Search for the cell housing the specified text and yield its [X, Y] center coordinate. 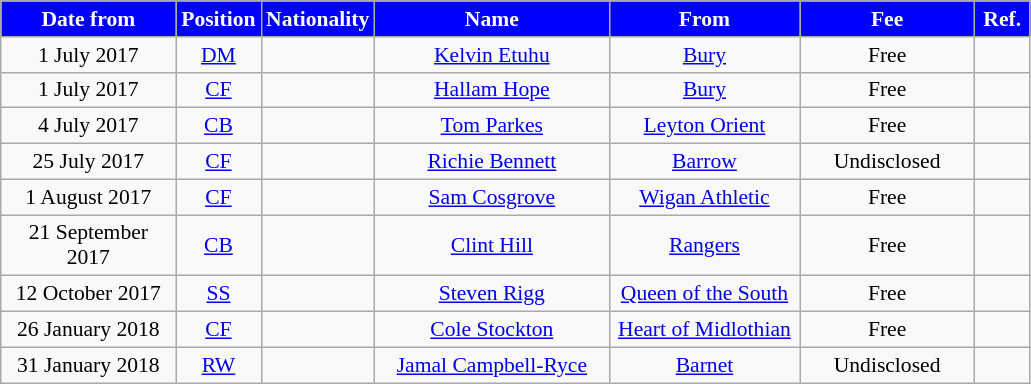
Richie Bennett [492, 162]
Clint Hill [492, 246]
Wigan Athletic [704, 197]
Fee [888, 19]
Position [218, 19]
Tom Parkes [492, 126]
Jamal Campbell-Ryce [492, 365]
Leyton Orient [704, 126]
RW [218, 365]
Sam Cosgrove [492, 197]
Ref. [1002, 19]
Cole Stockton [492, 330]
Nationality [318, 19]
DM [218, 55]
Barnet [704, 365]
Name [492, 19]
Hallam Hope [492, 90]
From [704, 19]
Rangers [704, 246]
1 August 2017 [88, 197]
Barrow [704, 162]
4 July 2017 [88, 126]
31 January 2018 [88, 365]
Kelvin Etuhu [492, 55]
25 July 2017 [88, 162]
21 September 2017 [88, 246]
Steven Rigg [492, 294]
Heart of Midlothian [704, 330]
Date from [88, 19]
26 January 2018 [88, 330]
SS [218, 294]
12 October 2017 [88, 294]
Queen of the South [704, 294]
